Output the [x, y] coordinate of the center of the cell containing the given text.  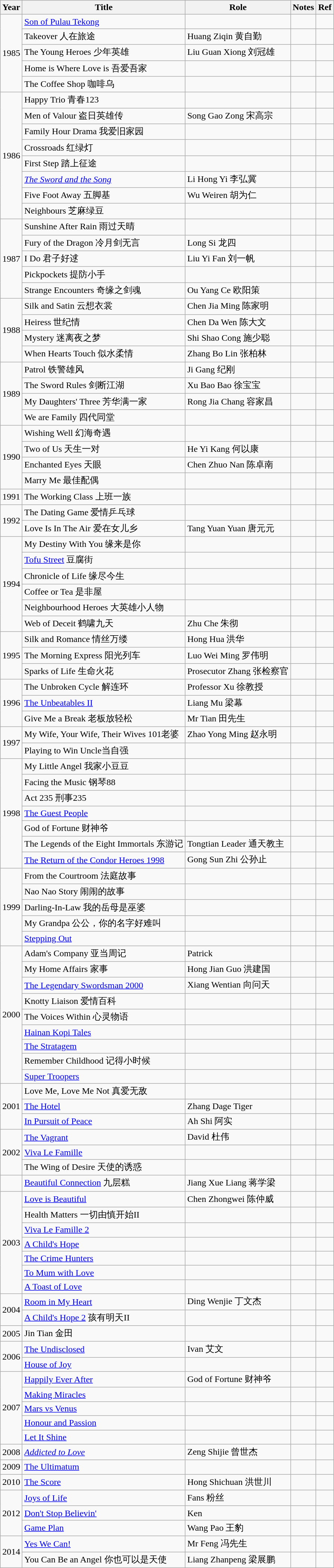
Ivan 艾文 [238, 1350]
Patrick [238, 954]
Ding Wenjie 丁文杰 [238, 1302]
Happily Ever After [104, 1379]
Li Hong Yi 李弘冀 [238, 180]
Hong Shichuan 洪世川 [238, 1482]
The Ultimatum [104, 1467]
Strange Encounters 奇缘之剑魂 [104, 291]
Ah Shi 阿实 [238, 1121]
We are Family 四代同堂 [104, 418]
1997 [11, 743]
The Sword Rules 剑断江湖 [104, 385]
Wishing Well 幻海奇遇 [104, 433]
2008 [11, 1452]
Liu Yi Fan 刘一帆 [238, 259]
Jiang Xue Liang 蒋学梁 [238, 1183]
2007 [11, 1408]
2003 [11, 1242]
Crossroads 红绿灯 [104, 148]
Coffee or Tea 是非屋 [104, 592]
The Legendary Swordsman 2000 [104, 986]
Mystery 迷离夜之梦 [104, 339]
Zeng Shijie 曾世杰 [238, 1452]
The Crime Hunters [104, 1258]
Notes [303, 7]
1991 [11, 497]
Silk and Romance 情丝万缕 [104, 640]
The Morning Express 阳光列车 [104, 655]
Song Gao Zong 宋高宗 [238, 116]
Chen Zhuo Nan 陈卓南 [238, 465]
Room in My Heart [104, 1302]
You Can Be an Angel 你也可以是天使 [104, 1560]
Chen Zhongwei 陈仲威 [238, 1199]
Darling-In-Law 我的岳母是巫婆 [104, 907]
Sparks of Life 生命火花 [104, 671]
Wang Pao 王豹 [238, 1528]
He Yi Kang 何以康 [238, 450]
My Destiny With You 缘来是你 [104, 544]
The Hotel [104, 1106]
Liang Mu 梁幕 [238, 703]
Viva Le Famille [104, 1152]
The Sword and the Song [104, 180]
My Little Angel 我家小豆豆 [104, 766]
The Undisclosed [104, 1350]
Liu Guan Xiong 刘冠雄 [238, 52]
A Child's Hope 2 孩有明天II [104, 1317]
Sunshine After Rain 雨过天晴 [104, 227]
The Guest People [104, 813]
Game Plan [104, 1528]
I Do 君子好逑 [104, 259]
Ken [238, 1513]
Love is Beautiful [104, 1199]
Zhao Yong Ming 赵永明 [238, 735]
Chen Jia Ming 陈家明 [238, 306]
Pickpockets 提防小手 [104, 274]
Act 235 刑事235 [104, 799]
2000 [11, 1014]
The Legends of the Eight Immortals 东游记 [104, 844]
Chronicle of Life 缘尽今生 [104, 576]
Family Hour Drama 我爱旧家园 [104, 132]
1985 [11, 53]
2001 [11, 1106]
2006 [11, 1356]
David 杜伟 [238, 1137]
The Young Heroes 少年英雄 [104, 52]
Home is Where Love is 吾爱吾家 [104, 69]
1987 [11, 259]
Mr Tian 田先生 [238, 719]
1996 [11, 703]
The Score [104, 1482]
Zhu Che 朱彻 [238, 624]
Nao Nao Story 闹闹的故事 [104, 892]
Knotty Liaison 爱情百科 [104, 1001]
Tang Yuan Yuan 唐元元 [238, 529]
The Wing of Desire 天使的诱惑 [104, 1168]
Fans 粉丝 [238, 1498]
Viva Le Famille 2 [104, 1230]
Two of Us 天生一对 [104, 450]
Luo Wei Ming 罗伟明 [238, 655]
Huang Ziqin 黄自勤 [238, 37]
2005 [11, 1334]
Web of Deceit 鹤啸九天 [104, 624]
Mars vs Venus [104, 1408]
Xu Bao Bao 徐宝宝 [238, 385]
Son of Pulau Tekong [104, 22]
Stepping Out [104, 938]
First Step 踏上征途 [104, 163]
Shi Shao Cong 施少聪 [238, 339]
House of Joy [104, 1364]
Takeover 人在旅途 [104, 37]
Gong Sun Zhi 公孙止 [238, 860]
Title [104, 7]
2002 [11, 1152]
Silk and Satin 云想衣裳 [104, 306]
Role [238, 7]
Patrol 铁警雄风 [104, 370]
Rong Jia Chang 容家昌 [238, 402]
Love Is In The Air 爱在女儿乡 [104, 529]
Neighbours 芝麻绿豆 [104, 211]
Adam's Company 亚当周记 [104, 954]
Health Matters 一切由慎开始II [104, 1215]
The Working Class 上班一族 [104, 497]
1994 [11, 584]
A Toast of Love [104, 1287]
My Home Affairs 家事 [104, 969]
The Unbroken Cycle 解连环 [104, 687]
Yes We Can! [104, 1544]
Zhang Dage Tiger [238, 1106]
1998 [11, 813]
Joys of Life [104, 1498]
Long Si 龙四 [238, 243]
Professor Xu 徐教授 [238, 687]
The Voices Within 心灵物语 [104, 1017]
To Mum with Love [104, 1272]
2004 [11, 1309]
1986 [11, 155]
Chen Da Wen 陈大文 [238, 322]
1992 [11, 520]
From the Courtroom 法庭故事 [104, 876]
Xiang Wentian 向问天 [238, 986]
2009 [11, 1467]
Making Miracles [104, 1394]
Hong Jian Guo 洪建国 [238, 969]
2014 [11, 1552]
Tofu Street 豆腐街 [104, 560]
Happy Trio 青春123 [104, 100]
Zhang Bo Lin 张柏林 [238, 354]
Five Foot Away 五脚基 [104, 195]
My Daughters' Three 芳华满一家 [104, 402]
Give Me a Break 老板放轻松 [104, 719]
My Wife, Your Wife, Their Wives 101老婆 [104, 735]
My Grandpa 公公，你的名字好难叫 [104, 924]
Don't Stop Believin' [104, 1513]
The Unbeatables II [104, 703]
Men of Valour 盗日英雄传 [104, 116]
Ou Yang Ce 欧阳策 [238, 291]
Super Troopers [104, 1076]
Love Me, Love Me Not 真爱无敌 [104, 1092]
Liang Zhanpeng 梁展鹏 [238, 1560]
Tongtian Leader 通天教主 [238, 844]
Heiress 世纪情 [104, 322]
Facing the Music 钢琴88 [104, 782]
Let It Shine [104, 1437]
Wu Weiren 胡为仁 [238, 195]
In Pursuit of Peace [104, 1121]
1990 [11, 457]
1995 [11, 655]
Hong Hua 洪华 [238, 640]
Mr Feng 冯先生 [238, 1544]
The Vagrant [104, 1137]
1989 [11, 394]
The Coffee Shop 咖啡乌 [104, 84]
Addicted to Love [104, 1452]
Enchanted Eyes 天眼 [104, 465]
The Dating Game 爱情乒乓球 [104, 513]
A Child's Hope [104, 1244]
Marry Me 最佳配偶 [104, 481]
Beautiful Connection 九层糕 [104, 1183]
Ref [325, 7]
Remember Childhood 记得小时候 [104, 1061]
The Return of the Condor Heroes 1998 [104, 860]
Ji Gang 纪刚 [238, 370]
Fury of the Dragon 冷月剑无言 [104, 243]
Neighbourhood Heroes 大英雄小人物 [104, 608]
Year [11, 7]
1988 [11, 330]
The Stratagem [104, 1046]
Honour and Passion [104, 1423]
1999 [11, 907]
2012 [11, 1513]
Jin Tian 金田 [104, 1334]
When Hearts Touch 似水柔情 [104, 354]
Hainan Kopi Tales [104, 1032]
Playing to Win Uncle当自强 [104, 751]
2010 [11, 1482]
Prosecutor Zhang 张检察官 [238, 671]
